Detect which cell encompasses the target text, then output its [X, Y] center coordinate. 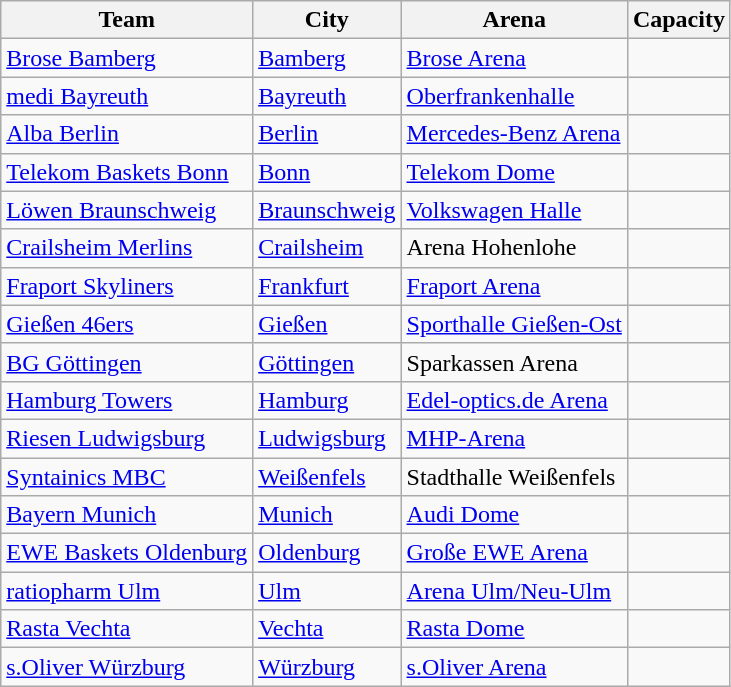
Sparkassen Arena [514, 362]
Team [127, 20]
Rasta Dome [514, 629]
Oberfrankenhalle [514, 96]
Bonn [327, 172]
Frankfurt [327, 286]
s.Oliver Arena [514, 667]
Arena [514, 20]
Löwen Braunschweig [127, 210]
Gießen [327, 324]
Ludwigsburg [327, 438]
Telekom Dome [514, 172]
Telekom Baskets Bonn [127, 172]
Edel-optics.de Arena [514, 400]
Ulm [327, 591]
Sporthalle Gießen-Ost [514, 324]
Rasta Vechta [127, 629]
Stadthalle Weißenfels [514, 477]
s.Oliver Würzburg [127, 667]
ratiopharm Ulm [127, 591]
Fraport Arena [514, 286]
Bayreuth [327, 96]
Oldenburg [327, 553]
medi Bayreuth [127, 96]
Audi Dome [514, 515]
City [327, 20]
Braunschweig [327, 210]
Mercedes-Benz Arena [514, 134]
Hamburg Towers [127, 400]
Gießen 46ers [127, 324]
BG Göttingen [127, 362]
Alba Berlin [127, 134]
Würzburg [327, 667]
Volkswagen Halle [514, 210]
Bayern Munich [127, 515]
Syntainics MBC [127, 477]
Berlin [327, 134]
Große EWE Arena [514, 553]
Brose Arena [514, 58]
Capacity [678, 20]
Riesen Ludwigsburg [127, 438]
MHP-Arena [514, 438]
Hamburg [327, 400]
Crailsheim Merlins [127, 248]
EWE Baskets Oldenburg [127, 553]
Weißenfels [327, 477]
Bamberg [327, 58]
Munich [327, 515]
Crailsheim [327, 248]
Arena Ulm/Neu-Ulm [514, 591]
Brose Bamberg [127, 58]
Vechta [327, 629]
Fraport Skyliners [127, 286]
Göttingen [327, 362]
Arena Hohenlohe [514, 248]
